Return (X, Y) of the center of cell containing provided text 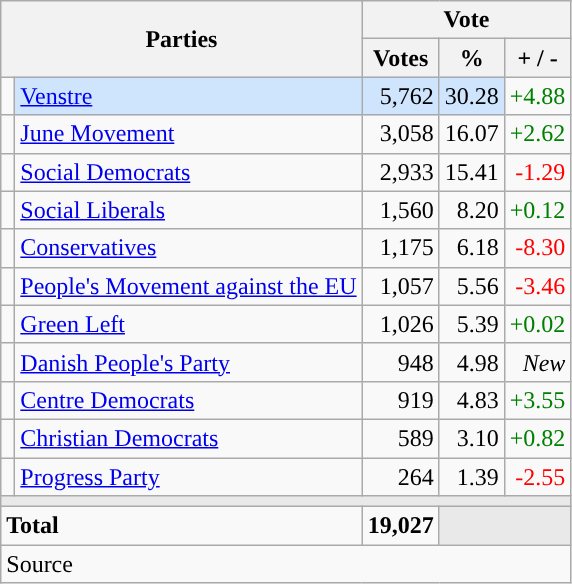
30.28 (472, 96)
1,057 (400, 286)
5,762 (400, 96)
3,058 (400, 134)
+3.55 (538, 400)
5.39 (472, 324)
Venstre (188, 96)
+2.62 (538, 134)
Votes (400, 58)
Vote (466, 20)
+0.82 (538, 438)
+0.02 (538, 324)
19,027 (400, 526)
948 (400, 362)
+4.88 (538, 96)
+0.12 (538, 210)
Source (286, 564)
Centre Democrats (188, 400)
1,560 (400, 210)
3.10 (472, 438)
1,026 (400, 324)
5.56 (472, 286)
June Movement (188, 134)
6.18 (472, 248)
15.41 (472, 172)
2,933 (400, 172)
-1.29 (538, 172)
% (472, 58)
Progress Party (188, 477)
-2.55 (538, 477)
Social Democrats (188, 172)
919 (400, 400)
New (538, 362)
Total (182, 526)
4.98 (472, 362)
-3.46 (538, 286)
Green Left (188, 324)
264 (400, 477)
Danish People's Party (188, 362)
+ / - (538, 58)
Conservatives (188, 248)
People's Movement against the EU (188, 286)
Social Liberals (188, 210)
Christian Democrats (188, 438)
8.20 (472, 210)
589 (400, 438)
1.39 (472, 477)
16.07 (472, 134)
Parties (182, 39)
-8.30 (538, 248)
4.83 (472, 400)
1,175 (400, 248)
